Determine the [x, y] coordinate at the center of the cell enclosing the given text.  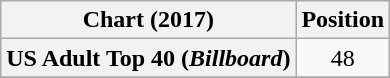
Chart (2017) [148, 20]
Position [343, 20]
48 [343, 58]
US Adult Top 40 (Billboard) [148, 58]
